Extract the [X, Y] coordinate from the center of the cell holding the provided text.  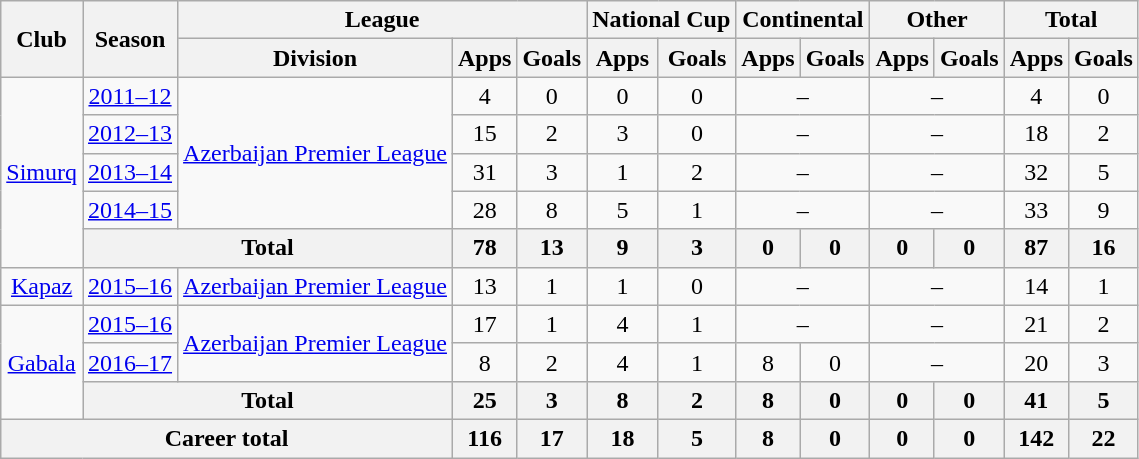
League [382, 20]
Club [42, 39]
2011–12 [130, 96]
20 [1036, 362]
21 [1036, 324]
Season [130, 39]
87 [1036, 248]
Kapaz [42, 286]
Simurq [42, 172]
116 [484, 438]
Other [937, 20]
14 [1036, 286]
33 [1036, 210]
32 [1036, 172]
2014–15 [130, 210]
15 [484, 134]
2013–14 [130, 172]
22 [1104, 438]
2012–13 [130, 134]
25 [484, 400]
16 [1104, 248]
Gabala [42, 362]
Continental [803, 20]
2016–17 [130, 362]
41 [1036, 400]
31 [484, 172]
78 [484, 248]
Division [316, 58]
142 [1036, 438]
Career total [227, 438]
28 [484, 210]
National Cup [662, 20]
